Pinpoint the cell where the given text exists, returning its [x, y] midpoint coordinate. 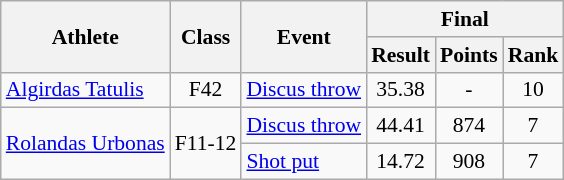
Class [206, 36]
10 [534, 90]
Rank [534, 55]
Rolandas Urbonas [86, 144]
Athlete [86, 36]
Result [400, 55]
Algirdas Tatulis [86, 90]
874 [469, 126]
Event [304, 36]
35.38 [400, 90]
14.72 [400, 162]
908 [469, 162]
44.41 [400, 126]
Final [464, 19]
F11-12 [206, 144]
Points [469, 55]
Shot put [304, 162]
- [469, 90]
F42 [206, 90]
